Determine the [X, Y] coordinate at the center of the cell enclosing the given text.  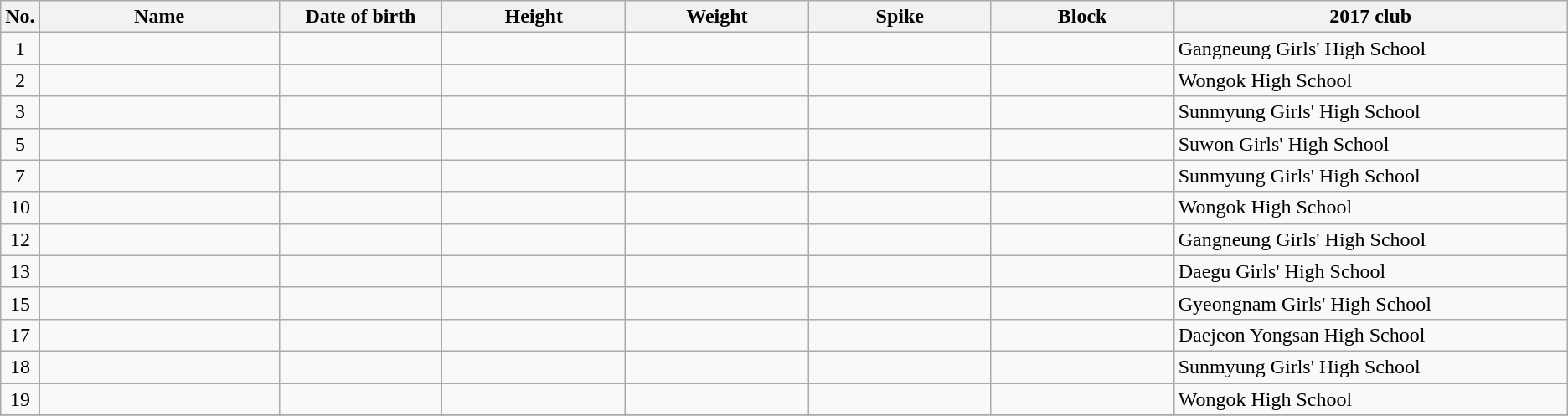
Suwon Girls' High School [1370, 144]
Block [1082, 17]
12 [20, 239]
7 [20, 176]
3 [20, 112]
2017 club [1370, 17]
19 [20, 399]
1 [20, 49]
Height [534, 17]
Daegu Girls' High School [1370, 271]
10 [20, 208]
Name [159, 17]
Daejeon Yongsan High School [1370, 335]
13 [20, 271]
Weight [717, 17]
Gyeongnam Girls' High School [1370, 303]
17 [20, 335]
Spike [900, 17]
18 [20, 367]
2 [20, 80]
Date of birth [360, 17]
15 [20, 303]
5 [20, 144]
No. [20, 17]
